Return (x, y) of the center of cell containing provided text 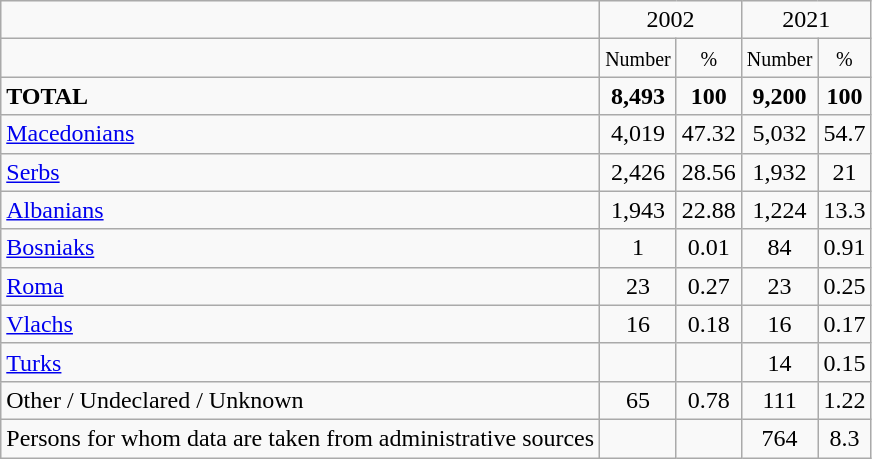
1,932 (780, 172)
0.01 (708, 248)
0.78 (708, 400)
Macedonians (300, 134)
0.15 (844, 362)
54.7 (844, 134)
Persons for whom data are taken from administrative sources (300, 438)
8.3 (844, 438)
Turks (300, 362)
2,426 (638, 172)
TOTAL (300, 96)
111 (780, 400)
1 (638, 248)
9,200 (780, 96)
0.91 (844, 248)
0.27 (708, 286)
Other / Undeclared / Unknown (300, 400)
21 (844, 172)
47.32 (708, 134)
Vlachs (300, 324)
5,032 (780, 134)
14 (780, 362)
65 (638, 400)
0.18 (708, 324)
1,224 (780, 210)
Serbs (300, 172)
Albanians (300, 210)
13.3 (844, 210)
Roma (300, 286)
1.22 (844, 400)
2002 (671, 20)
0.17 (844, 324)
84 (780, 248)
8,493 (638, 96)
1,943 (638, 210)
28.56 (708, 172)
22.88 (708, 210)
764 (780, 438)
0.25 (844, 286)
2021 (806, 20)
4,019 (638, 134)
Bosniaks (300, 248)
